Identify which cell holds the provided text, then report its [x, y] central coordinate. 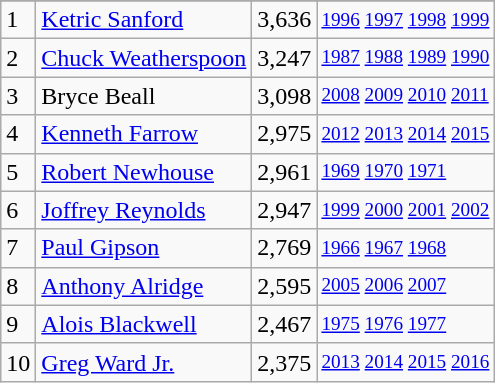
Alois Blackwell [144, 324]
9 [18, 324]
3,247 [284, 58]
3,636 [284, 20]
2008 2009 2010 2011 [406, 96]
Joffrey Reynolds [144, 210]
Robert Newhouse [144, 172]
1999 2000 2001 2002 [406, 210]
2005 2006 2007 [406, 286]
1996 1997 1998 1999 [406, 20]
1966 1967 1968 [406, 248]
2,375 [284, 362]
Chuck Weatherspoon [144, 58]
2 [18, 58]
6 [18, 210]
1975 1976 1977 [406, 324]
Kenneth Farrow [144, 134]
2,595 [284, 286]
1987 1988 1989 1990 [406, 58]
Ketric Sanford [144, 20]
2,769 [284, 248]
Greg Ward Jr. [144, 362]
Bryce Beall [144, 96]
5 [18, 172]
Paul Gipson [144, 248]
10 [18, 362]
Anthony Alridge [144, 286]
2,975 [284, 134]
2,961 [284, 172]
2,467 [284, 324]
3 [18, 96]
2,947 [284, 210]
4 [18, 134]
7 [18, 248]
8 [18, 286]
2012 2013 2014 2015 [406, 134]
1969 1970 1971 [406, 172]
3,098 [284, 96]
1 [18, 20]
2013 2014 2015 2016 [406, 362]
